Detect which cell encompasses the target text, then output its [X, Y] center coordinate. 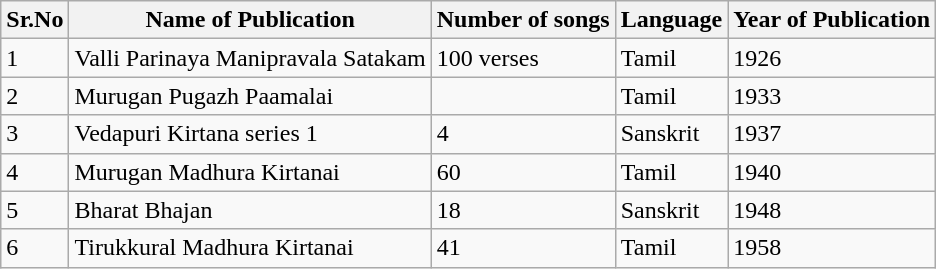
1948 [832, 210]
18 [523, 210]
3 [35, 134]
60 [523, 172]
Year of Publication [832, 20]
Language [671, 20]
1926 [832, 58]
100 verses [523, 58]
6 [35, 248]
41 [523, 248]
Murugan Pugazh Paamalai [250, 96]
1940 [832, 172]
Tirukkural Madhura Kirtanai [250, 248]
Vedapuri Kirtana series 1 [250, 134]
Name of Publication [250, 20]
Sr.No [35, 20]
Bharat Bhajan [250, 210]
Valli Parinaya Manipravala Satakam [250, 58]
2 [35, 96]
5 [35, 210]
1958 [832, 248]
1 [35, 58]
1937 [832, 134]
Murugan Madhura Kirtanai [250, 172]
Number of songs [523, 20]
1933 [832, 96]
